Detect which cell encompasses the target text, then output its (X, Y) center coordinate. 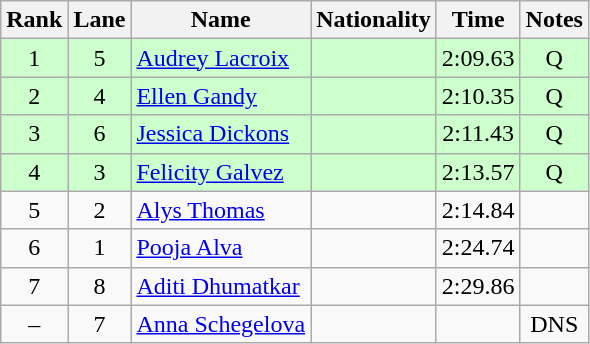
2:13.57 (478, 172)
Rank (34, 20)
8 (100, 286)
Anna Schegelova (221, 324)
2:24.74 (478, 248)
Alys Thomas (221, 210)
2:14.84 (478, 210)
Felicity Galvez (221, 172)
Audrey Lacroix (221, 58)
Nationality (374, 20)
Pooja Alva (221, 248)
Time (478, 20)
Name (221, 20)
Notes (554, 20)
2:11.43 (478, 134)
2:29.86 (478, 286)
2:09.63 (478, 58)
2:10.35 (478, 96)
Jessica Dickons (221, 134)
Lane (100, 20)
Aditi Dhumatkar (221, 286)
– (34, 324)
DNS (554, 324)
Ellen Gandy (221, 96)
